Search for the cell housing the specified text and yield its [X, Y] center coordinate. 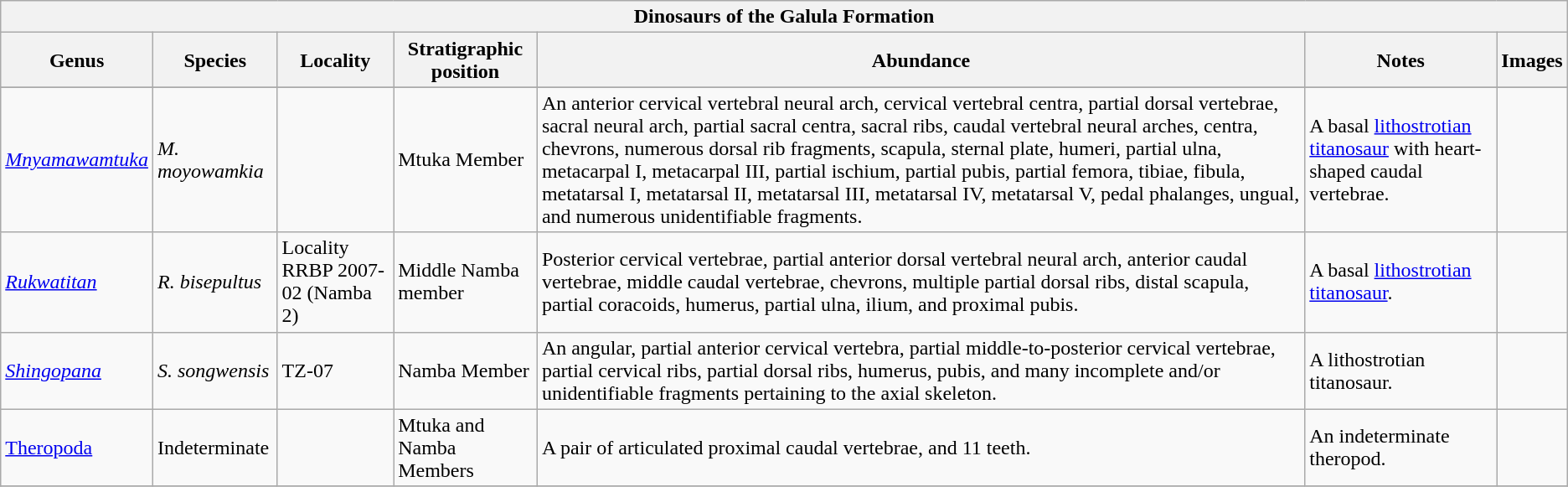
R. bisepultus [214, 282]
Images [1532, 60]
Genus [77, 60]
A basal lithostrotian titanosaur with heart-shaped caudal vertebrae. [1400, 159]
Shingopana [77, 370]
A pair of articulated proximal caudal vertebrae, and 11 teeth. [921, 448]
Abundance [921, 60]
Theropoda [77, 448]
Stratigraphic position [466, 60]
Notes [1400, 60]
Mtuka Member [466, 159]
Locality [335, 60]
A lithostrotian titanosaur. [1400, 370]
Rukwatitan [77, 282]
TZ-07 [335, 370]
An indeterminate theropod. [1400, 448]
Mtuka and Namba Members [466, 448]
Locality RRBP 2007-02 (Namba 2) [335, 282]
Namba Member [466, 370]
M. moyowamkia [214, 159]
Mnyamawamtuka [77, 159]
Species [214, 60]
S. songwensis [214, 370]
A basal lithostrotian titanosaur. [1400, 282]
Middle Namba member [466, 282]
Indeterminate [214, 448]
Dinosaurs of the Galula Formation [784, 17]
